Capture the cell that displays the provided text and extract its (x, y) central coordinate. 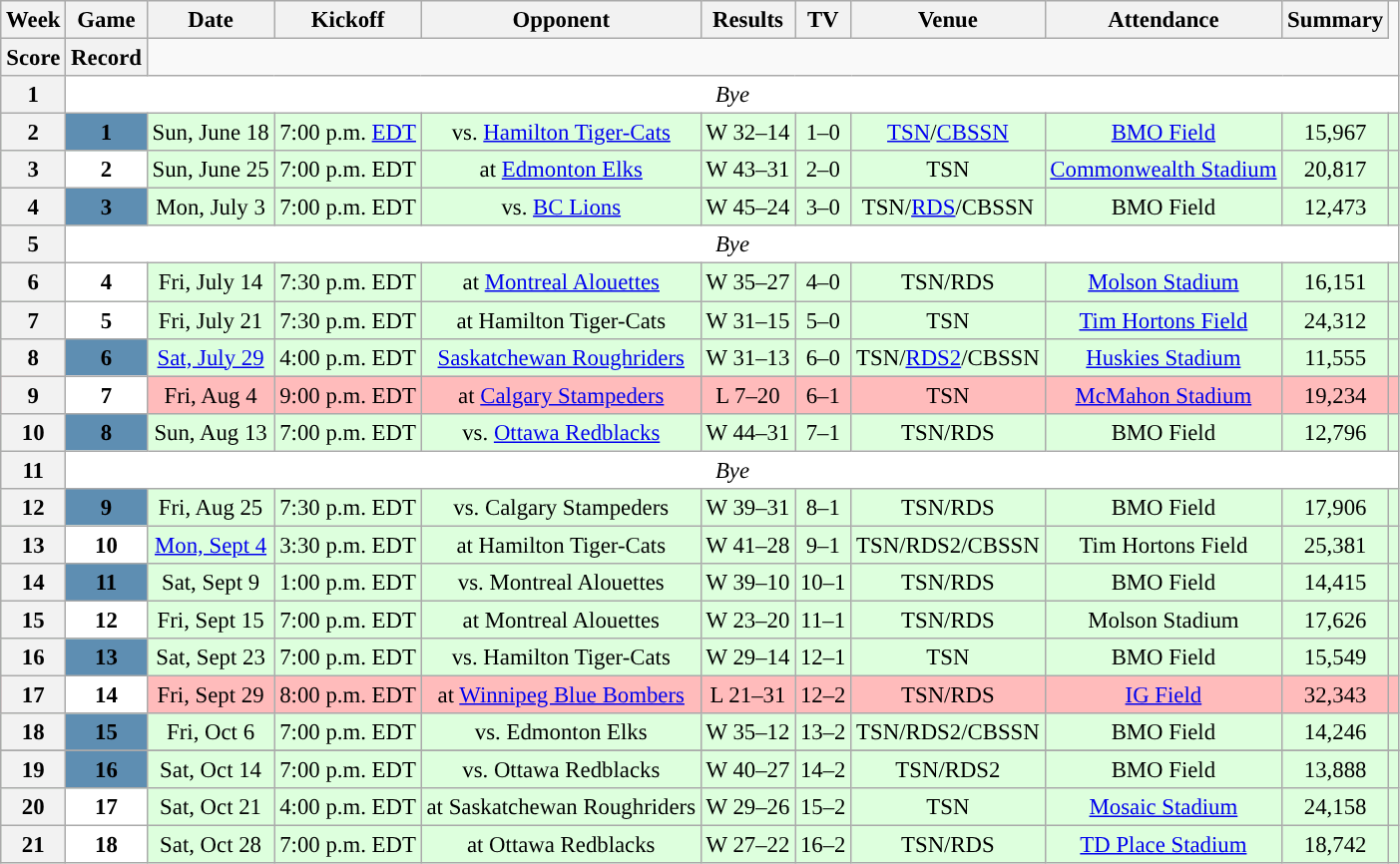
Huskies Stadium (1164, 357)
Mon, July 3 (211, 208)
14–2 (823, 770)
L 21–31 (747, 695)
vs. Montreal Alouettes (561, 583)
9:00 p.m. EDT (347, 395)
W 32–14 (747, 133)
Fri, Sept 29 (211, 695)
1–0 (823, 133)
17,626 (1335, 620)
Sat, Oct 14 (211, 770)
3–0 (823, 208)
17,906 (1335, 508)
13–2 (823, 732)
13,888 (1335, 770)
Sun, Aug 13 (211, 432)
Fri, Aug 25 (211, 508)
Sat, Oct 28 (211, 845)
W 39–31 (747, 508)
3:30 p.m. EDT (347, 545)
Record (106, 58)
11,555 (1335, 357)
Fri, Oct 6 (211, 732)
Attendance (1164, 20)
W 31–13 (747, 357)
Sun, June 25 (211, 170)
Sat, Sept 23 (211, 657)
W 29–26 (747, 807)
Mon, Sept 4 (211, 545)
TSN/CBSSN (948, 133)
16,151 (1335, 282)
25,381 (1335, 545)
6–1 (823, 395)
12,796 (1335, 432)
6–0 (823, 357)
W 35–12 (747, 732)
15–2 (823, 807)
W 39–10 (747, 583)
Summary (1335, 20)
18,742 (1335, 845)
Fri, Aug 4 (211, 395)
12–1 (823, 657)
IG Field (1164, 695)
14,415 (1335, 583)
32,343 (1335, 695)
20,817 (1335, 170)
14,246 (1335, 732)
at Edmonton Elks (561, 170)
W 40–27 (747, 770)
W 35–27 (747, 282)
4–0 (823, 282)
12–2 (823, 695)
Venue (948, 20)
W 31–15 (747, 320)
Game (106, 20)
9–1 (823, 545)
W 45–24 (747, 208)
1:00 p.m. EDT (347, 583)
W 43–31 (747, 170)
20 (34, 807)
16–2 (823, 845)
24,312 (1335, 320)
W 23–20 (747, 620)
Results (747, 20)
L 7–20 (747, 395)
8–1 (823, 508)
TSN/RDS/CBSSN (948, 208)
Date (211, 20)
Sat, July 29 (211, 357)
TD Place Stadium (1164, 845)
11–1 (823, 620)
Week (34, 20)
21 (34, 845)
Commonwealth Stadium (1164, 170)
at Ottawa Redblacks (561, 845)
McMahon Stadium (1164, 395)
24,158 (1335, 807)
Kickoff (347, 20)
Score (34, 58)
8:00 p.m. EDT (347, 695)
10–1 (823, 583)
W 41–28 (747, 545)
at Saskatchewan Roughriders (561, 807)
vs. Edmonton Elks (561, 732)
Sat, Oct 21 (211, 807)
TSN/RDS2 (948, 770)
19 (34, 770)
Saskatchewan Roughriders (561, 357)
12,473 (1335, 208)
Sat, Sept 9 (211, 583)
Sun, June 18 (211, 133)
TV (823, 20)
15,967 (1335, 133)
Fri, Sept 15 (211, 620)
vs. Calgary Stampeders (561, 508)
Mosaic Stadium (1164, 807)
7–1 (823, 432)
at Winnipeg Blue Bombers (561, 695)
W 44–31 (747, 432)
at Calgary Stampeders (561, 395)
W 27–22 (747, 845)
vs. BC Lions (561, 208)
Fri, July 21 (211, 320)
2–0 (823, 170)
Opponent (561, 20)
W 29–14 (747, 657)
15,549 (1335, 657)
19,234 (1335, 395)
5–0 (823, 320)
Fri, July 14 (211, 282)
